Determine the (X, Y) coordinate at the center of the cell enclosing the given text.  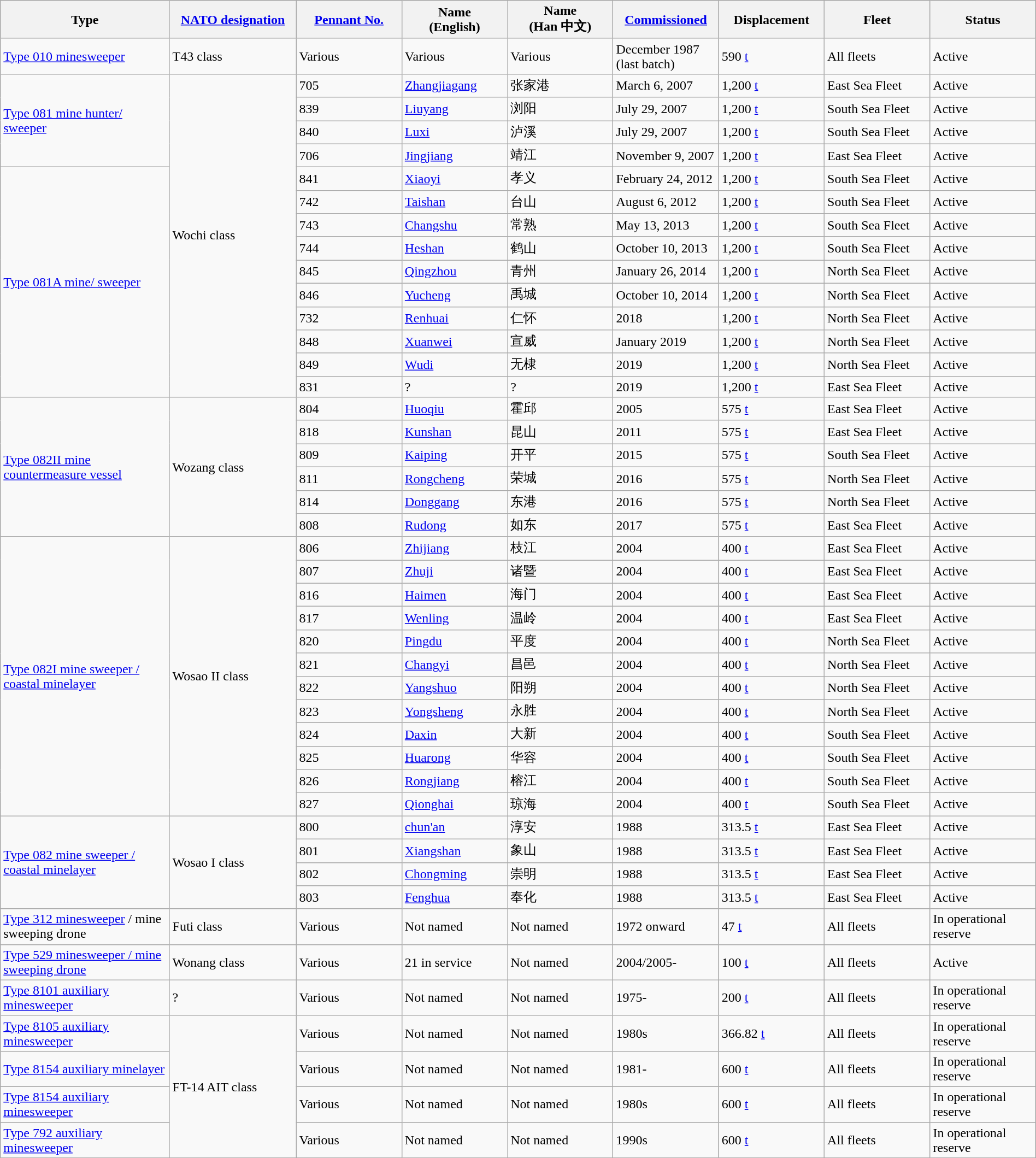
849 (349, 365)
801 (349, 850)
Futi class (233, 927)
822 (349, 689)
831 (349, 387)
December 1987 (last batch) (666, 56)
Zhijiang (455, 549)
1975- (666, 998)
846 (349, 295)
2015 (666, 456)
Qingzhou (455, 272)
Wochi class (233, 235)
743 (349, 225)
845 (349, 272)
January 26, 2014 (666, 272)
October 10, 2013 (666, 248)
Type 8105 auxiliary minesweeper (85, 1033)
Pingdu (455, 642)
张家港 (561, 85)
742 (349, 202)
Wudi (455, 365)
November 9, 2007 (666, 155)
台山 (561, 202)
Type 010 minesweeper (85, 56)
802 (349, 874)
Rudong (455, 526)
Wenling (455, 619)
February 24, 2012 (666, 179)
732 (349, 318)
Daxin (455, 734)
814 (349, 502)
仁怀 (561, 318)
817 (349, 619)
开平 (561, 456)
816 (349, 595)
366.82 t (772, 1033)
宣威 (561, 342)
Heshan (455, 248)
804 (349, 409)
Type 792 auxiliary minesweeper (85, 1140)
Type (85, 20)
青州 (561, 272)
禹城 (561, 295)
Name(Han 中文) (561, 20)
823 (349, 712)
Qionghai (455, 804)
824 (349, 734)
温岭 (561, 619)
Status (982, 20)
Yucheng (455, 295)
848 (349, 342)
Zhuji (455, 572)
Changshu (455, 225)
孝义 (561, 179)
Type 082II mine countermeasure vessel (85, 467)
常熟 (561, 225)
Luxi (455, 132)
826 (349, 781)
Fenghua (455, 897)
1981- (666, 1069)
霍邱 (561, 409)
大新 (561, 734)
2011 (666, 432)
永胜 (561, 712)
Type 8101 auxiliary minesweeper (85, 998)
Wozang class (233, 467)
Wosao II class (233, 677)
T43 class (233, 56)
January 2019 (666, 342)
744 (349, 248)
Type 081 mine hunter/ sweeper (85, 120)
818 (349, 432)
Zhangjiagang (455, 85)
820 (349, 642)
Rongcheng (455, 479)
809 (349, 456)
Type 082 mine sweeper / coastal minelayer (85, 862)
Displacement (772, 20)
825 (349, 757)
Xiangshan (455, 850)
March 6, 2007 (666, 85)
Rongjiang (455, 781)
2018 (666, 318)
Haimen (455, 595)
FT-14 AIT class (233, 1086)
705 (349, 85)
平度 (561, 642)
枝江 (561, 549)
800 (349, 827)
August 6, 2012 (666, 202)
Type 529 minesweeper / mine sweeping drone (85, 962)
鹤山 (561, 248)
839 (349, 109)
Taishan (455, 202)
Type 312 minesweeper / mine sweeping drone (85, 927)
Yangshuo (455, 689)
Changyi (455, 665)
21 in service (455, 962)
华容 (561, 757)
807 (349, 572)
昌邑 (561, 665)
chun'an (455, 827)
Type 082I mine sweeper / coastal minelayer (85, 677)
Type 081A mine/ sweeper (85, 282)
Huoqiu (455, 409)
2005 (666, 409)
October 10, 2014 (666, 295)
阳朔 (561, 689)
2017 (666, 526)
706 (349, 155)
Commissioned (666, 20)
榕江 (561, 781)
Liuyang (455, 109)
1972 onward (666, 927)
100 t (772, 962)
淳安 (561, 827)
590 t (772, 56)
Name(English) (455, 20)
1990s (666, 1140)
47 t (772, 927)
821 (349, 665)
靖江 (561, 155)
Pennant No. (349, 20)
May 13, 2013 (666, 225)
840 (349, 132)
Type 8154 auxiliary minelayer (85, 1069)
诸暨 (561, 572)
Kaiping (455, 456)
841 (349, 179)
806 (349, 549)
无棣 (561, 365)
Type 8154 auxiliary minesweeper (85, 1104)
Jingjiang (455, 155)
昆山 (561, 432)
Donggang (455, 502)
2004/2005- (666, 962)
象山 (561, 850)
如东 (561, 526)
808 (349, 526)
泸溪 (561, 132)
Chongming (455, 874)
琼海 (561, 804)
Fleet (878, 20)
Renhuai (455, 318)
803 (349, 897)
浏阳 (561, 109)
东港 (561, 502)
Xuanwei (455, 342)
200 t (772, 998)
Wonang class (233, 962)
811 (349, 479)
Yongsheng (455, 712)
Kunshan (455, 432)
827 (349, 804)
Wosao I class (233, 862)
Xiaoyi (455, 179)
海门 (561, 595)
奉化 (561, 897)
崇明 (561, 874)
荣城 (561, 479)
NATO designation (233, 20)
Huarong (455, 757)
